Provide the (X, Y) coordinate of the cell's center where the given text is located.  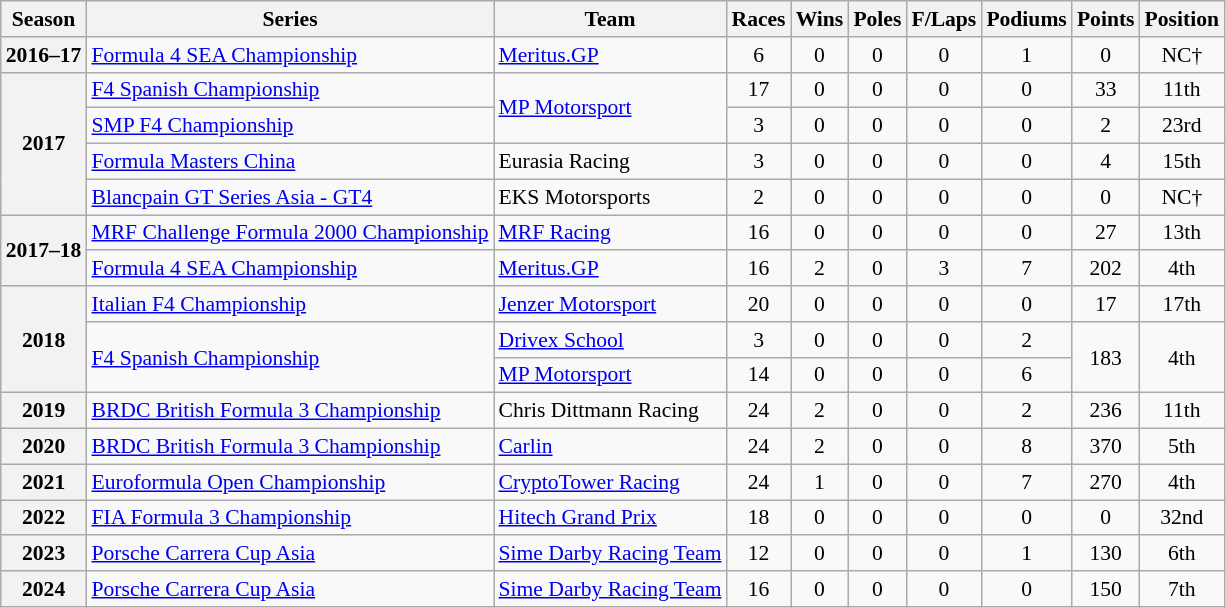
23rd (1182, 126)
2017 (44, 143)
2022 (44, 518)
14 (759, 375)
Poles (877, 19)
130 (1106, 554)
33 (1106, 90)
2018 (44, 340)
Eurasia Racing (610, 162)
18 (759, 518)
Formula Masters China (290, 162)
15th (1182, 162)
Jenzer Motorsport (610, 304)
Team (610, 19)
2021 (44, 482)
Points (1106, 19)
Chris Dittmann Racing (610, 411)
8 (1026, 447)
2020 (44, 447)
270 (1106, 482)
27 (1106, 233)
2016–17 (44, 55)
Podiums (1026, 19)
FIA Formula 3 Championship (290, 518)
Season (44, 19)
17th (1182, 304)
2023 (44, 554)
SMP F4 Championship (290, 126)
2017–18 (44, 250)
236 (1106, 411)
7th (1182, 589)
2024 (44, 589)
4 (1106, 162)
Drivex School (610, 340)
Hitech Grand Prix (610, 518)
Italian F4 Championship (290, 304)
5th (1182, 447)
Carlin (610, 447)
150 (1106, 589)
Blancpain GT Series Asia - GT4 (290, 197)
13th (1182, 233)
370 (1106, 447)
Euroformula Open Championship (290, 482)
12 (759, 554)
Series (290, 19)
32nd (1182, 518)
MRF Racing (610, 233)
202 (1106, 269)
6th (1182, 554)
MRF Challenge Formula 2000 Championship (290, 233)
2019 (44, 411)
20 (759, 304)
Wins (820, 19)
F/Laps (944, 19)
Position (1182, 19)
CryptoTower Racing (610, 482)
EKS Motorsports (610, 197)
183 (1106, 358)
Races (759, 19)
